Capture the cell that displays the provided text and extract its [X, Y] central coordinate. 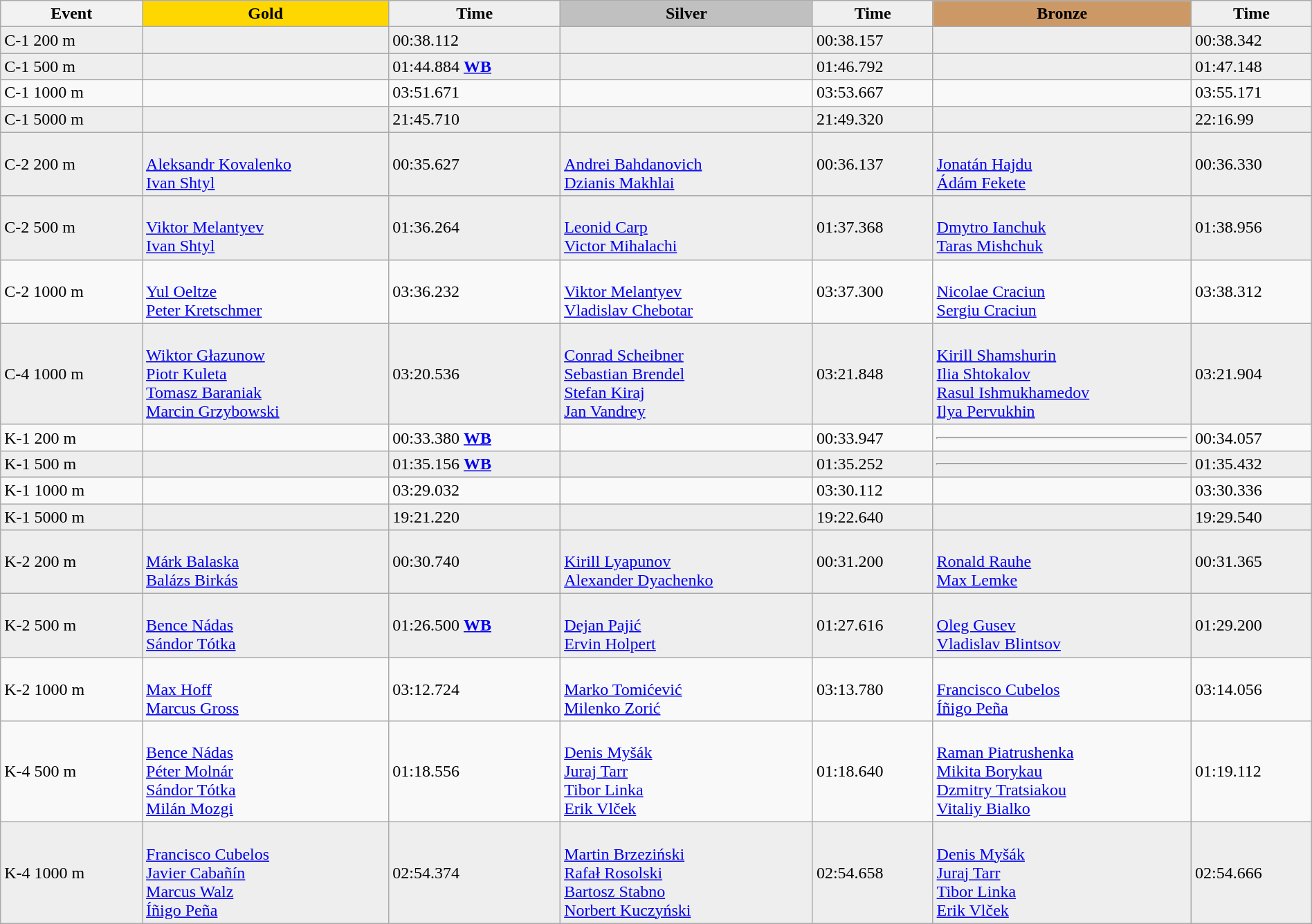
00:33.947 [873, 437]
01:35.156 WB [475, 464]
K-2 1000 m [72, 689]
03:36.232 [475, 291]
Oleg GusevVladislav Blintsov [1062, 626]
01:18.556 [475, 772]
K-2 200 m [72, 562]
03:20.536 [475, 374]
03:37.300 [873, 291]
01:37.368 [873, 228]
19:29.540 [1252, 517]
01:35.432 [1252, 464]
00:35.627 [475, 164]
C-1 200 m [72, 40]
Kirill ShamshurinIlia ShtokalovRasul IshmukhamedovIlya Pervukhin [1062, 374]
K-4 500 m [72, 772]
Leonid CarpVictor Mihalachi [686, 228]
Francisco CubelosJavier CabañínMarcus WalzÍñigo Peña [266, 873]
00:31.365 [1252, 562]
Márk BalaskaBalázs Birkás [266, 562]
Bence NádasPéter MolnárSándor TótkaMilán Mozgi [266, 772]
19:22.640 [873, 517]
00:36.137 [873, 164]
Conrad ScheibnerSebastian BrendelStefan KirajJan Vandrey [686, 374]
Viktor MelantyevIvan Shtyl [266, 228]
02:54.658 [873, 873]
03:53.667 [873, 93]
Max HoffMarcus Gross [266, 689]
01:38.956 [1252, 228]
Yul OeltzePeter Kretschmer [266, 291]
03:51.671 [475, 93]
Bence NádasSándor Tótka [266, 626]
C-2 500 m [72, 228]
00:30.740 [475, 562]
01:29.200 [1252, 626]
21:49.320 [873, 119]
C-4 1000 m [72, 374]
00:34.057 [1252, 437]
01:18.640 [873, 772]
K-4 1000 m [72, 873]
01:19.112 [1252, 772]
Kirill LyapunovAlexander Dyachenko [686, 562]
Marko TomićevićMilenko Zorić [686, 689]
03:55.171 [1252, 93]
02:54.374 [475, 873]
C-1 5000 m [72, 119]
01:47.148 [1252, 66]
00:38.342 [1252, 40]
01:27.616 [873, 626]
00:38.112 [475, 40]
K-1 200 m [72, 437]
03:14.056 [1252, 689]
Ronald RauheMax Lemke [1062, 562]
02:54.666 [1252, 873]
Raman PiatrushenkaMikita BorykauDzmitry TratsiakouVitaliy Bialko [1062, 772]
01:44.884 WB [475, 66]
K-1 5000 m [72, 517]
K-1 500 m [72, 464]
Francisco CubelosÍñigo Peña [1062, 689]
00:38.157 [873, 40]
C-1 500 m [72, 66]
Andrei BahdanovichDzianis Makhlai [686, 164]
01:46.792 [873, 66]
03:13.780 [873, 689]
Dejan PajićErvin Holpert [686, 626]
C-2 1000 m [72, 291]
01:26.500 WB [475, 626]
Wiktor GłazunowPiotr KuletaTomasz BaraniakMarcin Grzybowski [266, 374]
Bronze [1062, 14]
03:21.848 [873, 374]
03:29.032 [475, 490]
03:38.312 [1252, 291]
22:16.99 [1252, 119]
21:45.710 [475, 119]
K-2 500 m [72, 626]
Martin BrzezińskiRafał RosolskiBartosz StabnoNorbert Kuczyński [686, 873]
Gold [266, 14]
00:36.330 [1252, 164]
00:33.380 WB [475, 437]
Jonatán HajduÁdám Fekete [1062, 164]
00:31.200 [873, 562]
Nicolae CraciunSergiu Craciun [1062, 291]
Silver [686, 14]
03:30.336 [1252, 490]
01:35.252 [873, 464]
K-1 1000 m [72, 490]
Viktor MelantyevVladislav Chebotar [686, 291]
C-1 1000 m [72, 93]
03:21.904 [1252, 374]
Aleksandr KovalenkoIvan Shtyl [266, 164]
Dmytro IanchukTaras Mishchuk [1062, 228]
03:12.724 [475, 689]
01:36.264 [475, 228]
Event [72, 14]
C-2 200 m [72, 164]
03:30.112 [873, 490]
19:21.220 [475, 517]
